Return [X, Y] of the center of cell containing provided text 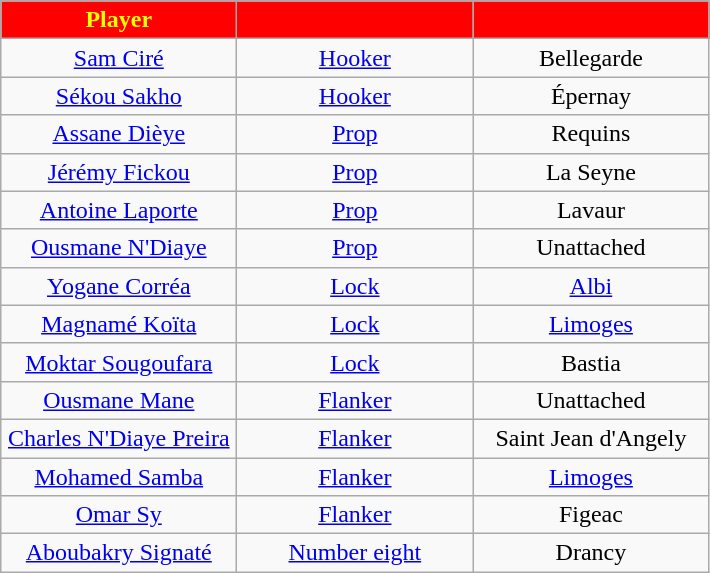
Player [119, 20]
Sam Ciré [119, 58]
Ousmane N'Diaye [119, 248]
Sékou Sakho [119, 96]
Jérémy Fickou [119, 172]
Bellegarde [591, 58]
Lavaur [591, 210]
Assane Dièye [119, 134]
Albi [591, 286]
Number eight [355, 553]
Bastia [591, 362]
Mohamed Samba [119, 477]
Moktar Sougoufara [119, 362]
Ousmane Mane [119, 400]
Épernay [591, 96]
Magnamé Koïta [119, 324]
Charles N'Diaye Preira [119, 438]
Antoine Laporte [119, 210]
Aboubakry Signaté [119, 553]
Drancy [591, 553]
Omar Sy [119, 515]
La Seyne [591, 172]
Figeac [591, 515]
Requins [591, 134]
Yogane Corréa [119, 286]
Saint Jean d'Angely [591, 438]
